Provide the [x, y] coordinate of the cell's center where the given text is located.  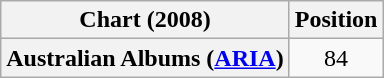
Australian Albums (ARIA) [145, 58]
84 [336, 58]
Position [336, 20]
Chart (2008) [145, 20]
